Return the (x, y) coordinate for the center point of the cell that contains the specified text.  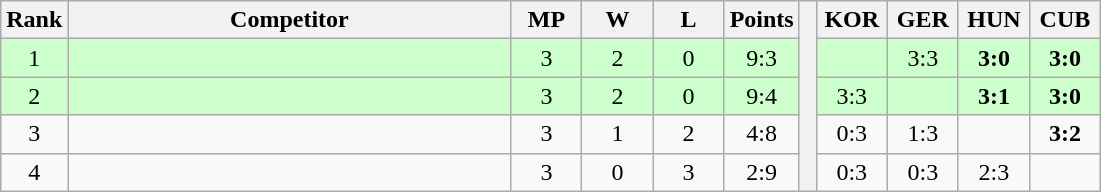
2:3 (994, 172)
Rank (34, 20)
KOR (852, 20)
L (688, 20)
CUB (1064, 20)
1:3 (922, 134)
Competitor (290, 20)
3:1 (994, 96)
MP (546, 20)
2:9 (762, 172)
HUN (994, 20)
Points (762, 20)
GER (922, 20)
4 (34, 172)
9:3 (762, 58)
9:4 (762, 96)
W (618, 20)
4:8 (762, 134)
3:2 (1064, 134)
